From the cell containing the given text, extract its center point as (x, y) coordinate. 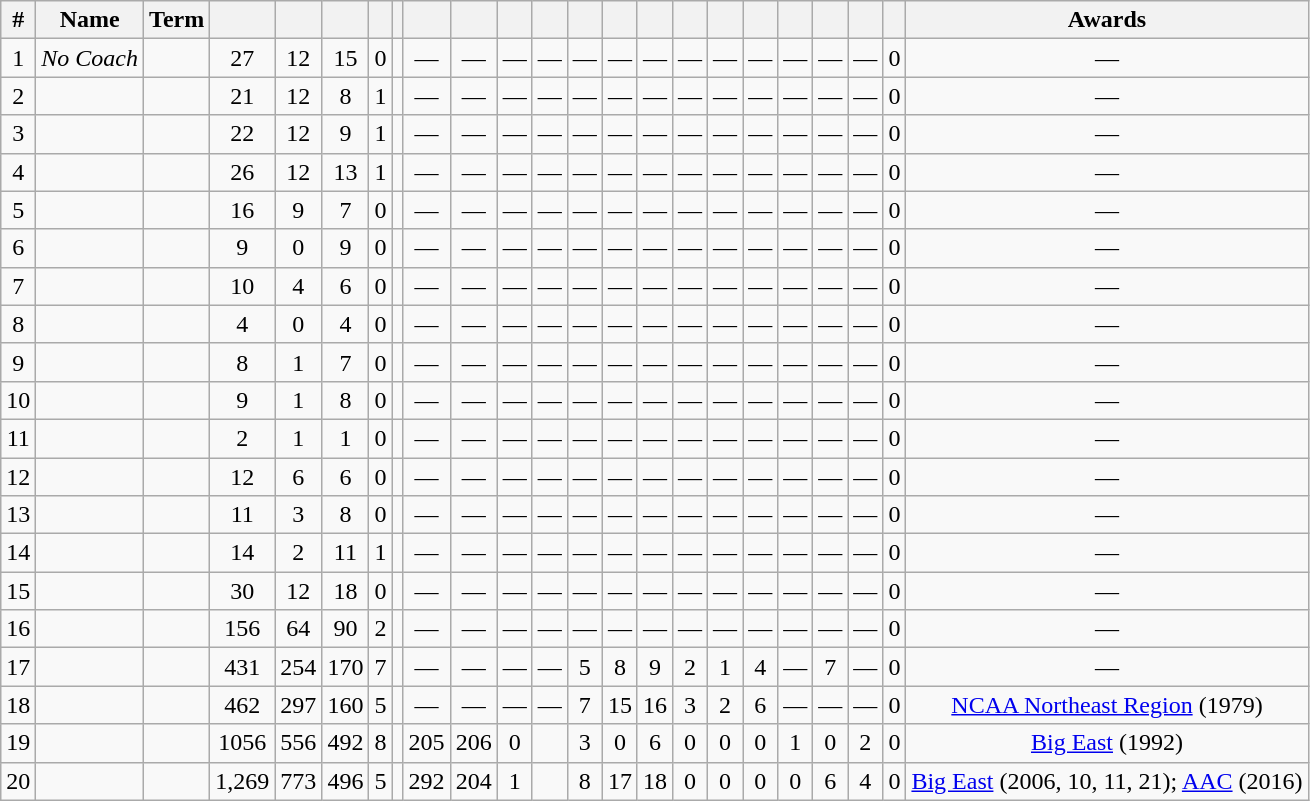
30 (242, 591)
Big East (2006, 10, 11, 21); AAC (2016) (1107, 781)
# (18, 20)
292 (426, 781)
1056 (242, 743)
21 (242, 96)
Term (177, 20)
27 (242, 58)
22 (242, 134)
170 (346, 667)
20 (18, 781)
1,269 (242, 781)
90 (346, 629)
206 (474, 743)
Big East (1992) (1107, 743)
No Coach (90, 58)
NCAA Northeast Region (1979) (1107, 705)
556 (298, 743)
Awards (1107, 20)
496 (346, 781)
19 (18, 743)
297 (298, 705)
64 (298, 629)
492 (346, 743)
205 (426, 743)
26 (242, 172)
254 (298, 667)
773 (298, 781)
156 (242, 629)
462 (242, 705)
431 (242, 667)
204 (474, 781)
160 (346, 705)
Name (90, 20)
